From the cell containing the given text, extract its center point as (X, Y) coordinate. 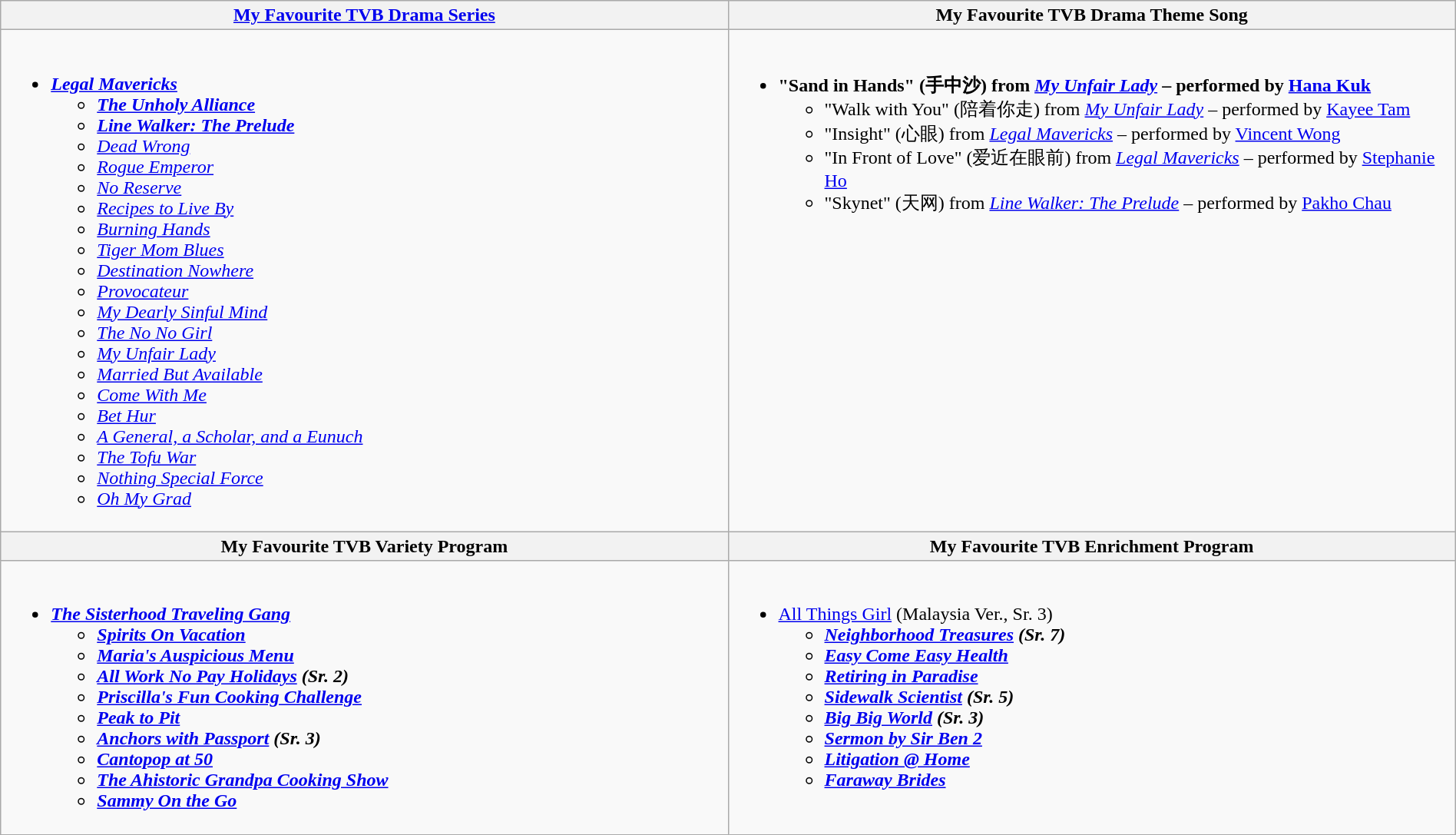
My Favourite TVB Enrichment Program (1092, 546)
My Favourite TVB Drama Theme Song (1092, 15)
My Favourite TVB Variety Program (364, 546)
My Favourite TVB Drama Series (364, 15)
